Search for the cell housing the specified text and yield its [X, Y] center coordinate. 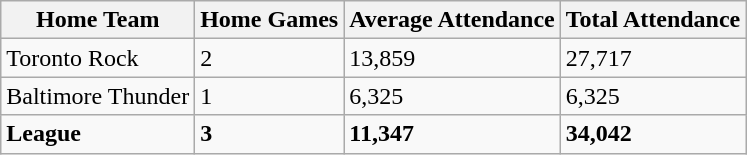
Home Games [270, 20]
Average Attendance [452, 20]
Baltimore Thunder [98, 96]
3 [270, 134]
League [98, 134]
1 [270, 96]
Total Attendance [653, 20]
2 [270, 58]
34,042 [653, 134]
Home Team [98, 20]
11,347 [452, 134]
27,717 [653, 58]
13,859 [452, 58]
Toronto Rock [98, 58]
